Provide the (X, Y) coordinate of the cell's center where the given text is located.  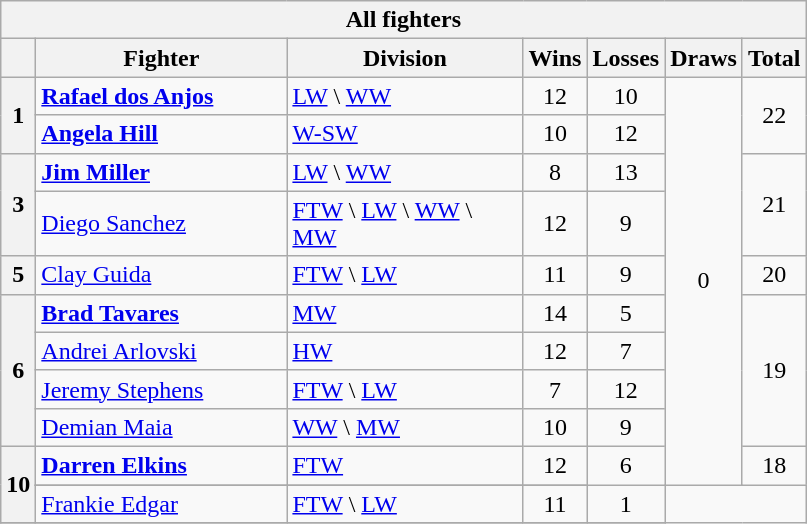
Wins (555, 58)
Losses (626, 58)
Jim Miller (162, 172)
3 (18, 204)
Diego Sanchez (162, 224)
20 (774, 275)
Brad Tavares (162, 313)
FTW \ LW \ WW \ MW (405, 224)
21 (774, 204)
MW (405, 313)
Darren Elkins (162, 465)
Total (774, 58)
8 (555, 172)
Division (405, 58)
W-SW (405, 134)
19 (774, 370)
Frankie Edgar (162, 503)
Jeremy Stephens (162, 389)
FTW (405, 465)
13 (626, 172)
Fighter (162, 58)
Andrei Arlovski (162, 351)
Demian Maia (162, 427)
HW (405, 351)
Angela Hill (162, 134)
WW \ MW (405, 427)
Rafael dos Anjos (162, 96)
14 (555, 313)
Draws (704, 58)
18 (774, 465)
22 (774, 115)
0 (704, 281)
All fighters (404, 20)
Clay Guida (162, 275)
